Return [x, y] of the center of cell containing provided text 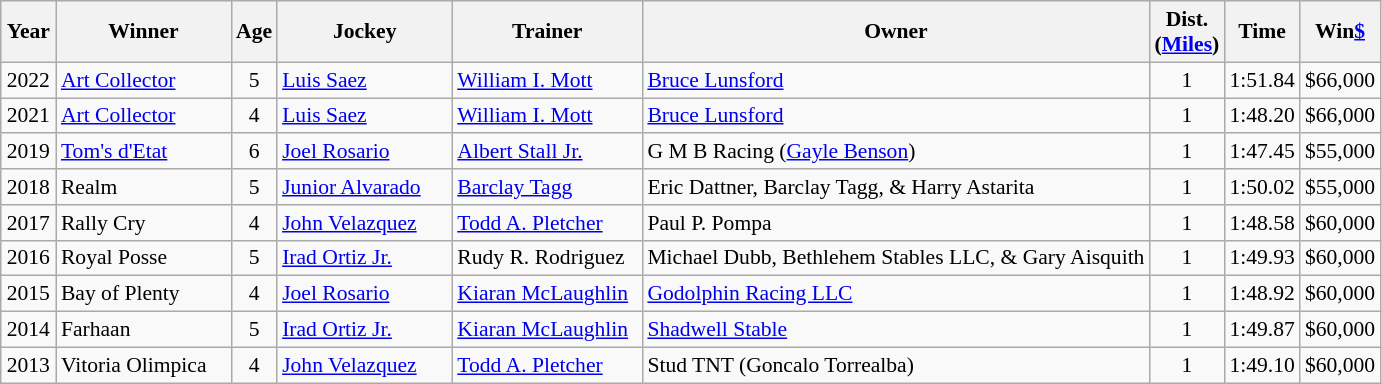
Realm [144, 187]
1:51.84 [1262, 80]
Year [28, 32]
Stud TNT (Goncalo Torrealba) [896, 365]
Win$ [1340, 32]
2018 [28, 187]
Time [1262, 32]
6 [254, 152]
2014 [28, 330]
Paul P. Pompa [896, 223]
1:49.10 [1262, 365]
Age [254, 32]
1:49.93 [1262, 258]
Godolphin Racing LLC [896, 294]
1:49.87 [1262, 330]
G M B Racing (Gayle Benson) [896, 152]
1:48.20 [1262, 116]
2019 [28, 152]
2013 [28, 365]
Farhaan [144, 330]
Albert Stall Jr. [547, 152]
Rudy R. Rodriguez [547, 258]
2021 [28, 116]
2017 [28, 223]
Winner [144, 32]
1:48.92 [1262, 294]
1:50.02 [1262, 187]
Jockey [364, 32]
Junior Alvarado [364, 187]
Dist. (Miles) [1186, 32]
Tom's d'Etat [144, 152]
Michael Dubb, Bethlehem Stables LLC, & Gary Aisquith [896, 258]
2015 [28, 294]
Owner [896, 32]
2016 [28, 258]
Shadwell Stable [896, 330]
1:48.58 [1262, 223]
Eric Dattner, Barclay Tagg, & Harry Astarita [896, 187]
Bay of Plenty [144, 294]
Royal Posse [144, 258]
Rally Cry [144, 223]
Barclay Tagg [547, 187]
Trainer [547, 32]
2022 [28, 80]
Vitoria Olimpica [144, 365]
1:47.45 [1262, 152]
